Locate the cell with the specified text and output its (X, Y) center coordinate. 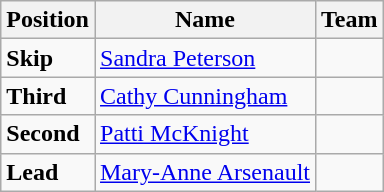
Patti McKnight (204, 134)
Lead (48, 172)
Position (48, 20)
Skip (48, 58)
Team (350, 20)
Third (48, 96)
Mary-Anne Arsenault (204, 172)
Name (204, 20)
Sandra Peterson (204, 58)
Cathy Cunningham (204, 96)
Second (48, 134)
